Return (X, Y) of the center of cell containing provided text 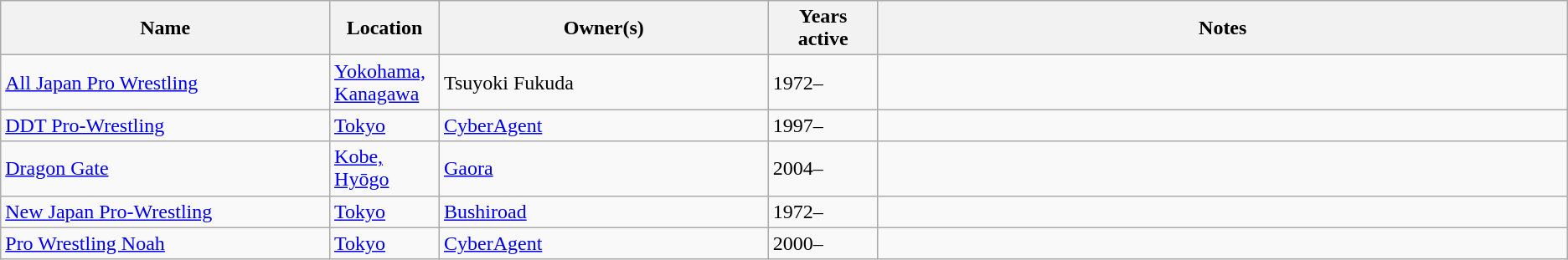
Pro Wrestling Noah (166, 243)
Years active (823, 28)
Owner(s) (603, 28)
Kobe, Hyōgo (385, 169)
2004– (823, 169)
All Japan Pro Wrestling (166, 82)
New Japan Pro-Wrestling (166, 212)
Dragon Gate (166, 169)
2000– (823, 243)
Yokohama, Kanagawa (385, 82)
Tsuyoki Fukuda (603, 82)
DDT Pro-Wrestling (166, 125)
Location (385, 28)
1997– (823, 125)
Notes (1223, 28)
Bushiroad (603, 212)
Gaora (603, 169)
Name (166, 28)
